Pinpoint the cell where the given text exists, returning its [X, Y] midpoint coordinate. 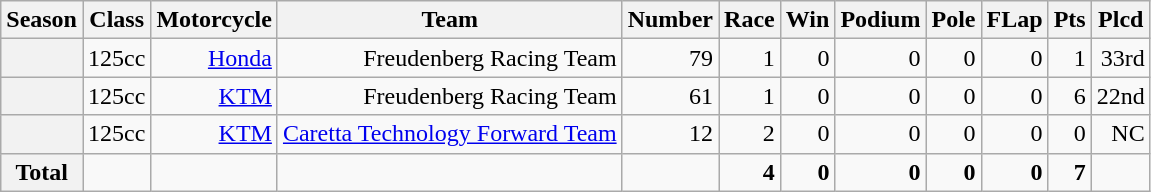
Total [42, 172]
4 [750, 172]
Class [116, 20]
Pole [954, 20]
NC [1120, 134]
Honda [214, 58]
Number [670, 20]
33rd [1120, 58]
12 [670, 134]
61 [670, 96]
Plcd [1120, 20]
7 [1070, 172]
Podium [880, 20]
Race [750, 20]
22nd [1120, 96]
79 [670, 58]
Pts [1070, 20]
2 [750, 134]
Team [450, 20]
Motorcycle [214, 20]
FLap [1014, 20]
Caretta Technology Forward Team [450, 134]
Win [808, 20]
6 [1070, 96]
Season [42, 20]
